Output the (X, Y) coordinate of the center of the cell containing the given text.  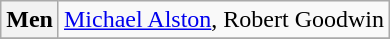
Michael Alston, Robert Goodwin (224, 20)
Men (30, 20)
